Search for the cell housing the specified text and yield its [x, y] center coordinate. 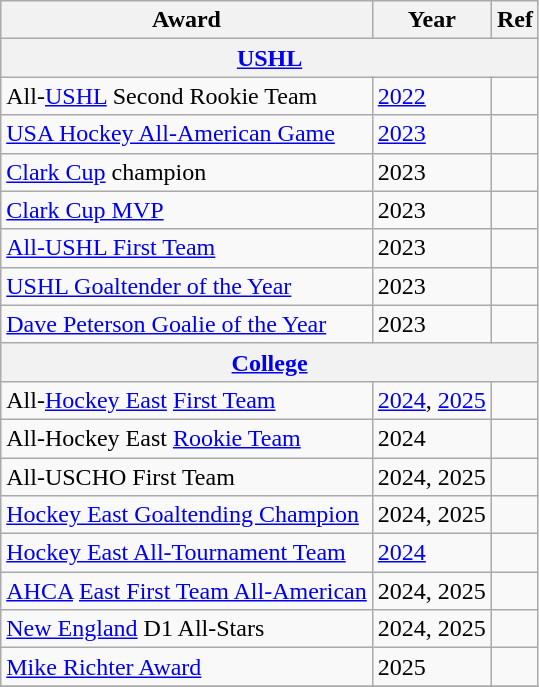
Clark Cup champion [187, 172]
Mike Richter Award [187, 667]
USA Hockey All-American Game [187, 134]
All-Hockey East First Team [187, 400]
All-USHL First Team [187, 248]
All-USHL Second Rookie Team [187, 96]
Clark Cup MVP [187, 210]
Dave Peterson Goalie of the Year [187, 324]
AHCA East First Team All-American [187, 591]
Hockey East Goaltending Champion [187, 515]
All-Hockey East Rookie Team [187, 438]
Award [187, 20]
Ref [514, 20]
Hockey East All-Tournament Team [187, 553]
Year [432, 20]
2022 [432, 96]
New England D1 All-Stars [187, 629]
College [270, 362]
2025 [432, 667]
All-USCHO First Team [187, 477]
USHL Goaltender of the Year [187, 286]
USHL [270, 58]
